Scan for the cell matching the given text and deliver its (x, y) coordinate at center. 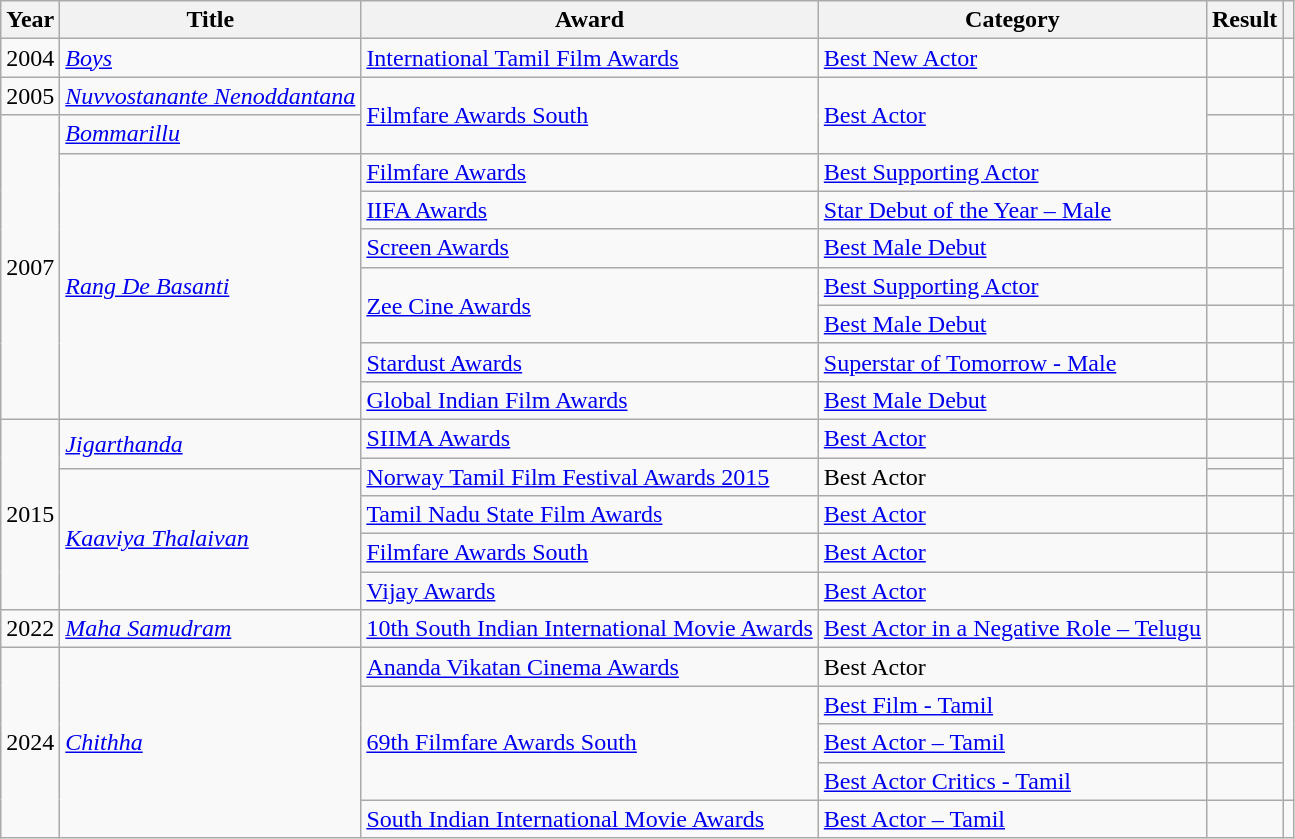
Stardust Awards (590, 362)
Norway Tamil Film Festival Awards 2015 (590, 477)
International Tamil Film Awards (590, 58)
Chithha (210, 743)
2022 (30, 629)
Jigarthanda (210, 444)
Title (210, 20)
Rang De Basanti (210, 286)
Kaaviya Thalaivan (210, 540)
IIFA Awards (590, 210)
2005 (30, 96)
Superstar of Tomorrow - Male (1012, 362)
Nuvvostanante Nenoddantana (210, 96)
Tamil Nadu State Film Awards (590, 515)
Bommarillu (210, 134)
Best New Actor (1012, 58)
10th South Indian International Movie Awards (590, 629)
Vijay Awards (590, 591)
2015 (30, 514)
2004 (30, 58)
Best Actor Critics - Tamil (1012, 781)
69th Filmfare Awards South (590, 743)
Screen Awards (590, 248)
SIIMA Awards (590, 438)
Boys (210, 58)
2007 (30, 267)
Ananda Vikatan Cinema Awards (590, 667)
Award (590, 20)
Zee Cine Awards (590, 305)
2024 (30, 743)
Filmfare Awards (590, 172)
Maha Samudram (210, 629)
Year (30, 20)
South Indian International Movie Awards (590, 819)
Star Debut of the Year – Male (1012, 210)
Best Film - Tamil (1012, 705)
Result (1244, 20)
Best Actor in a Negative Role – Telugu (1012, 629)
Global Indian Film Awards (590, 400)
Category (1012, 20)
